For the text-containing cell, return its midpoint in (x, y) coordinate format. 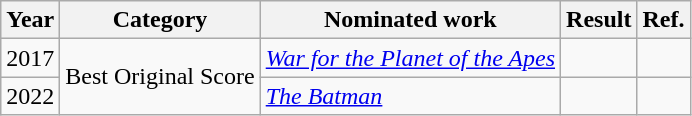
2022 (30, 96)
The Batman (410, 96)
Nominated work (410, 20)
Category (160, 20)
Best Original Score (160, 77)
Result (599, 20)
Ref. (664, 20)
War for the Planet of the Apes (410, 58)
Year (30, 20)
2017 (30, 58)
